Output the [x, y] coordinate of the center of the cell containing the given text.  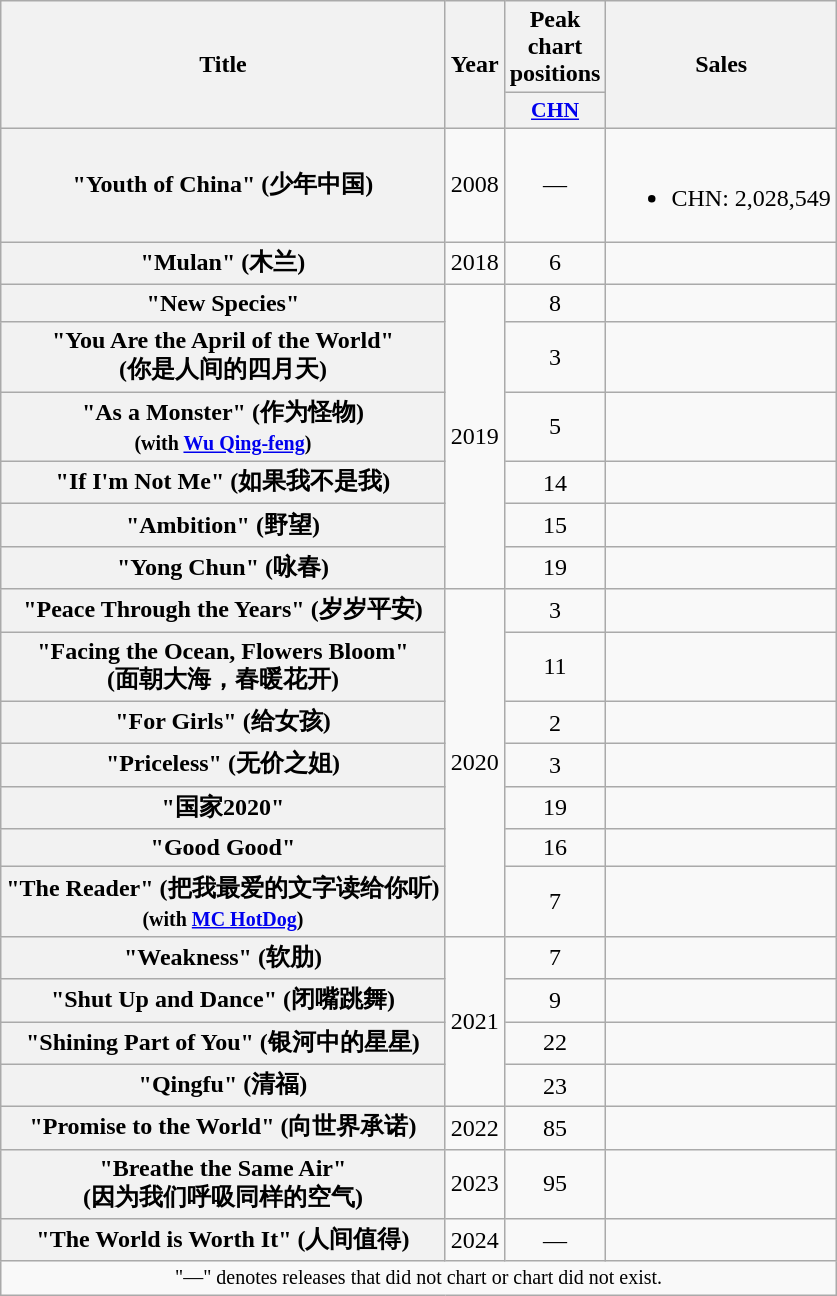
2019 [474, 436]
"Yong Chun" (咏春) [223, 568]
"国家2020" [223, 808]
9 [555, 1000]
23 [555, 1086]
Peak chart positions [555, 47]
"Youth of China" (少年中国) [223, 184]
"You Are the April of the World"(你是人间的四月天) [223, 357]
"Weakness" (软肋) [223, 958]
"—" denotes releases that did not chart or chart did not exist. [419, 1278]
2023 [474, 1184]
2024 [474, 1240]
"For Girls" (给女孩) [223, 722]
22 [555, 1044]
Title [223, 65]
"Ambition" (野望) [223, 526]
85 [555, 1128]
CHN [555, 111]
"Breathe the Same Air"(因为我们呼吸同样的空气) [223, 1184]
14 [555, 482]
2008 [474, 184]
5 [555, 427]
"Peace Through the Years" (岁岁平安) [223, 610]
15 [555, 526]
"Facing the Ocean, Flowers Bloom"(面朝大海，春暖花开) [223, 667]
"The Reader" (把我最爱的文字读给你听)(with MC HotDog) [223, 902]
"Priceless" (无价之姐) [223, 766]
2018 [474, 264]
"Promise to the World" (向世界承诺) [223, 1128]
Year [474, 65]
"Shining Part of You" (银河中的星星) [223, 1044]
"The World is Worth It" (人间值得) [223, 1240]
2 [555, 722]
"As a Monster" (作为怪物)(with Wu Qing-feng) [223, 427]
2020 [474, 762]
CHN: 2,028,549 [721, 184]
2021 [474, 1021]
Sales [721, 65]
"New Species" [223, 303]
16 [555, 848]
"Shut Up and Dance" (闭嘴跳舞) [223, 1000]
"If I'm Not Me" (如果我不是我) [223, 482]
8 [555, 303]
2022 [474, 1128]
6 [555, 264]
"Good Good" [223, 848]
11 [555, 667]
"Mulan" (木兰) [223, 264]
"Qingfu" (清福) [223, 1086]
95 [555, 1184]
